Determine the (X, Y) coordinate at the center of the cell enclosing the given text.  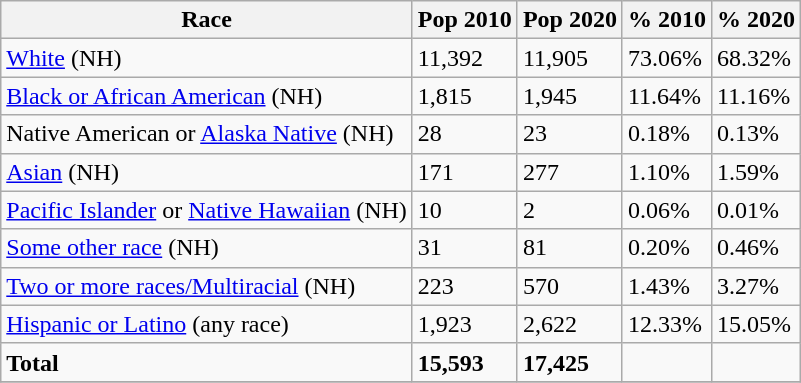
11.16% (756, 96)
11,392 (464, 58)
171 (464, 172)
2,622 (570, 324)
0.20% (666, 248)
% 2010 (666, 20)
28 (464, 134)
31 (464, 248)
11.64% (666, 96)
1.43% (666, 286)
1.59% (756, 172)
1,923 (464, 324)
1,815 (464, 96)
81 (570, 248)
White (NH) (207, 58)
Total (207, 362)
1.10% (666, 172)
277 (570, 172)
11,905 (570, 58)
Hispanic or Latino (any race) (207, 324)
2 (570, 210)
Black or African American (NH) (207, 96)
10 (464, 210)
17,425 (570, 362)
15.05% (756, 324)
0.06% (666, 210)
223 (464, 286)
23 (570, 134)
3.27% (756, 286)
0.46% (756, 248)
Pop 2020 (570, 20)
% 2020 (756, 20)
570 (570, 286)
Race (207, 20)
Asian (NH) (207, 172)
0.18% (666, 134)
0.01% (756, 210)
1,945 (570, 96)
Two or more races/Multiracial (NH) (207, 286)
12.33% (666, 324)
15,593 (464, 362)
68.32% (756, 58)
Some other race (NH) (207, 248)
0.13% (756, 134)
73.06% (666, 58)
Pacific Islander or Native Hawaiian (NH) (207, 210)
Native American or Alaska Native (NH) (207, 134)
Pop 2010 (464, 20)
